From the cell containing the given text, extract its center point as [X, Y] coordinate. 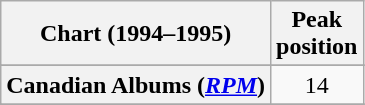
Peakposition [317, 34]
Chart (1994–1995) [136, 34]
Canadian Albums (RPM) [136, 85]
14 [317, 85]
